Determine the (x, y) coordinate at the center of the cell enclosing the given text.  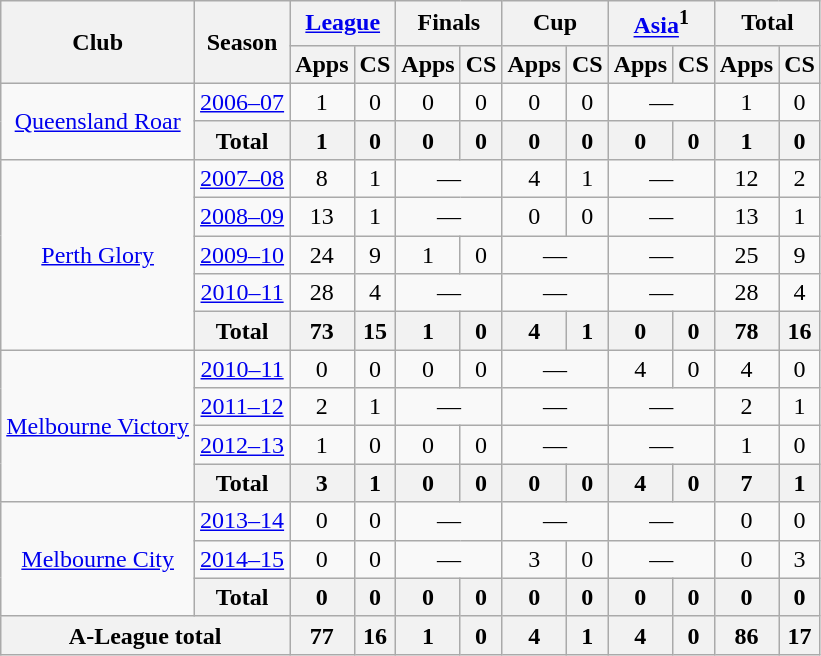
2012–13 (242, 445)
Club (98, 42)
8 (322, 178)
Finals (449, 24)
15 (375, 331)
Melbourne City (98, 559)
86 (746, 635)
2008–09 (242, 217)
2009–10 (242, 255)
17 (800, 635)
2007–08 (242, 178)
Melbourne Victory (98, 426)
A-League total (146, 635)
77 (322, 635)
2013–14 (242, 521)
12 (746, 178)
7 (746, 483)
2014–15 (242, 559)
73 (322, 331)
24 (322, 255)
2006–07 (242, 102)
League (343, 24)
Asia1 (661, 24)
25 (746, 255)
2011–12 (242, 407)
78 (746, 331)
Queensland Roar (98, 121)
Perth Glory (98, 254)
Cup (555, 24)
Season (242, 42)
